For the text-containing cell, return its midpoint in (X, Y) coordinate format. 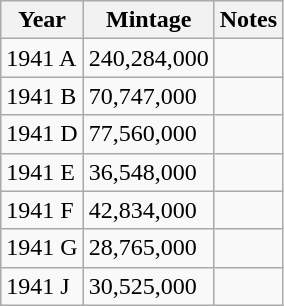
Mintage (148, 20)
42,834,000 (148, 210)
30,525,000 (148, 286)
1941 A (42, 58)
240,284,000 (148, 58)
Notes (248, 20)
1941 F (42, 210)
77,560,000 (148, 134)
1941 J (42, 286)
1941 E (42, 172)
36,548,000 (148, 172)
1941 G (42, 248)
1941 D (42, 134)
Year (42, 20)
70,747,000 (148, 96)
1941 B (42, 96)
28,765,000 (148, 248)
